Capture the cell that displays the provided text and extract its [x, y] central coordinate. 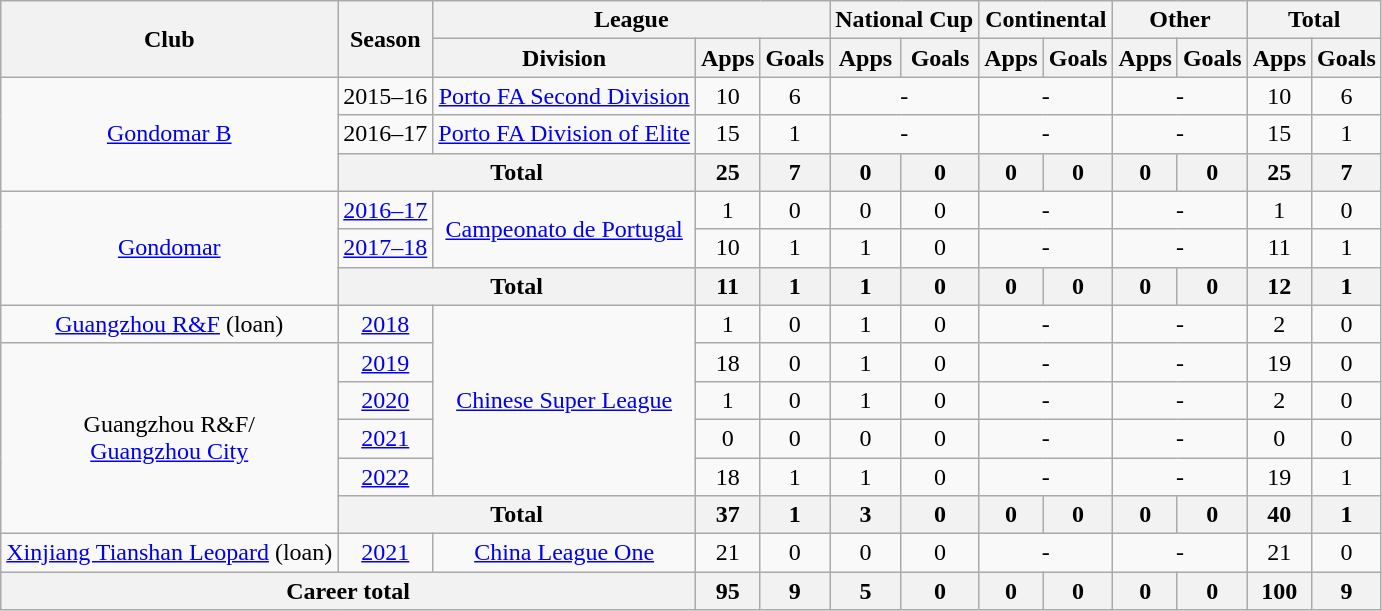
2017–18 [386, 248]
2018 [386, 324]
2022 [386, 477]
2020 [386, 400]
Guangzhou R&F/ Guangzhou City [170, 438]
Gondomar [170, 248]
5 [866, 591]
12 [1279, 286]
2015–16 [386, 96]
Xinjiang Tianshan Leopard (loan) [170, 553]
Club [170, 39]
40 [1279, 515]
National Cup [904, 20]
Season [386, 39]
Chinese Super League [564, 400]
2019 [386, 362]
Gondomar B [170, 134]
Career total [348, 591]
100 [1279, 591]
Porto FA Second Division [564, 96]
Guangzhou R&F (loan) [170, 324]
3 [866, 515]
37 [727, 515]
China League One [564, 553]
95 [727, 591]
Campeonato de Portugal [564, 229]
Division [564, 58]
Other [1180, 20]
Continental [1046, 20]
Porto FA Division of Elite [564, 134]
League [632, 20]
